Determine the (X, Y) coordinate at the center of the cell enclosing the given text.  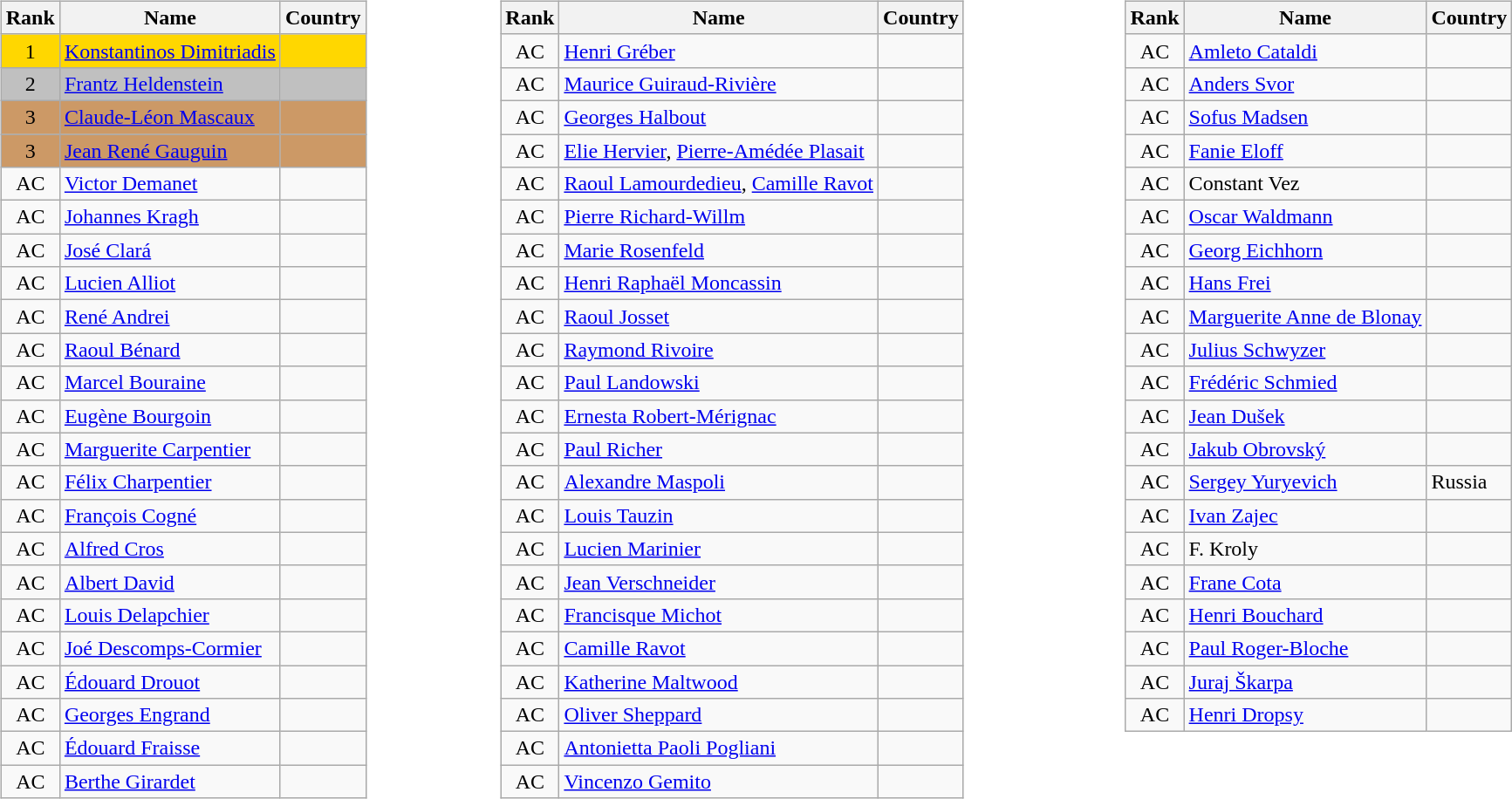
François Cogné (169, 516)
Marguerite Anne de Blonay (1305, 317)
Elie Hervier, Pierre-Amédée Plasait (719, 151)
Louis Delapchier (169, 615)
Anders Svor (1305, 84)
Fanie Eloff (1305, 151)
F. Kroly (1305, 549)
Paul Landowski (719, 383)
Francisque Michot (719, 615)
José Clará (169, 250)
Julius Schwyzer (1305, 350)
Jean Dušek (1305, 416)
Henri Dropsy (1305, 715)
Marie Rosenfeld (719, 250)
Henri Gréber (719, 51)
Henri Bouchard (1305, 615)
Sofus Madsen (1305, 117)
Georges Engrand (169, 715)
Sergey Yuryevich (1305, 482)
Ivan Zajec (1305, 516)
Frantz Heldenstein (169, 84)
Jean René Gauguin (169, 151)
Marcel Bouraine (169, 383)
Henri Raphaël Moncassin (719, 283)
Frédéric Schmied (1305, 383)
Amleto Cataldi (1305, 51)
Oscar Waldmann (1305, 217)
Johannes Kragh (169, 217)
Joé Descomps-Cormier (169, 648)
Raoul Bénard (169, 350)
Hans Frei (1305, 283)
Paul Roger-Bloche (1305, 648)
Eugène Bourgoin (169, 416)
Louis Tauzin (719, 516)
Russia (1469, 482)
1 (30, 51)
Jakub Obrovský (1305, 449)
Alfred Cros (169, 549)
Juraj Škarpa (1305, 681)
Antonietta Paoli Pogliani (719, 748)
Raymond Rivoire (719, 350)
Lucien Marinier (719, 549)
Édouard Fraisse (169, 748)
Oliver Sheppard (719, 715)
Katherine Maltwood (719, 681)
Lucien Alliot (169, 283)
Ernesta Robert-Mérignac (719, 416)
Georges Halbout (719, 117)
Pierre Richard-Willm (719, 217)
Vincenzo Gemito (719, 782)
Konstantinos Dimitriadis (169, 51)
Alexandre Maspoli (719, 482)
Félix Charpentier (169, 482)
Berthe Girardet (169, 782)
Georg Eichhorn (1305, 250)
Raoul Lamourdedieu, Camille Ravot (719, 184)
Claude-Léon Mascaux (169, 117)
René Andrei (169, 317)
Édouard Drouot (169, 681)
Marguerite Carpentier (169, 449)
Victor Demanet (169, 184)
Albert David (169, 582)
Camille Ravot (719, 648)
Constant Vez (1305, 184)
Maurice Guiraud-Rivière (719, 84)
Paul Richer (719, 449)
Raoul Josset (719, 317)
Frane Cota (1305, 582)
Jean Verschneider (719, 582)
2 (30, 84)
